Return the (x, y) coordinate for the center point of the cell that contains the specified text.  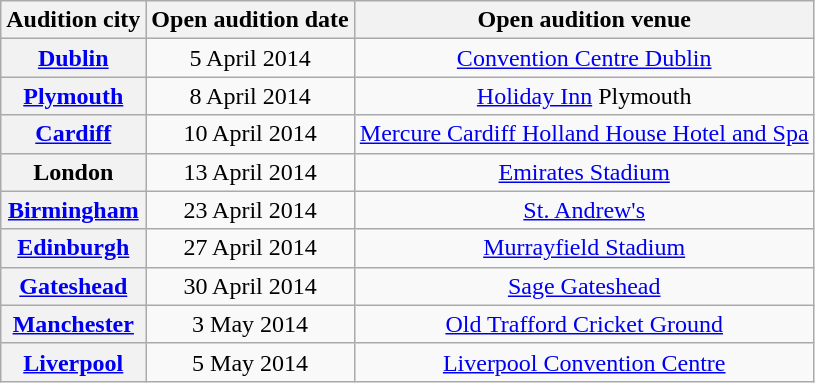
Sage Gateshead (584, 286)
27 April 2014 (250, 248)
Dublin (74, 58)
Birmingham (74, 210)
23 April 2014 (250, 210)
8 April 2014 (250, 96)
Audition city (74, 20)
Emirates Stadium (584, 172)
Old Trafford Cricket Ground (584, 324)
Manchester (74, 324)
Mercure Cardiff Holland House Hotel and Spa (584, 134)
Liverpool (74, 362)
Holiday Inn Plymouth (584, 96)
Gateshead (74, 286)
30 April 2014 (250, 286)
London (74, 172)
Plymouth (74, 96)
Liverpool Convention Centre (584, 362)
5 April 2014 (250, 58)
Open audition date (250, 20)
3 May 2014 (250, 324)
Open audition venue (584, 20)
Cardiff (74, 134)
10 April 2014 (250, 134)
5 May 2014 (250, 362)
St. Andrew's (584, 210)
Edinburgh (74, 248)
Convention Centre Dublin (584, 58)
Murrayfield Stadium (584, 248)
13 April 2014 (250, 172)
